Output the [X, Y] coordinate of the center of the cell containing the given text.  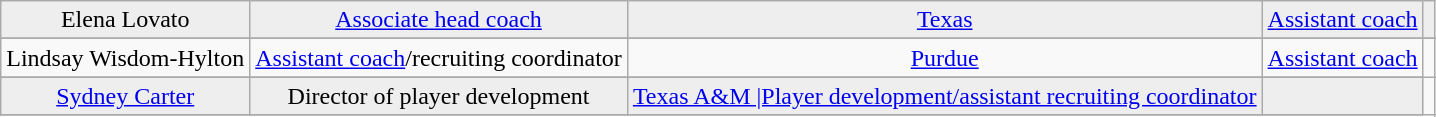
Assistant coach/recruiting coordinator [439, 58]
Sydney Carter [126, 96]
Lindsay Wisdom-Hylton [126, 58]
Associate head coach [439, 20]
Elena Lovato [126, 20]
Texas [944, 20]
Purdue [944, 58]
Director of player development [439, 96]
Texas A&M |Player development/assistant recruiting coordinator [944, 96]
